Find where the given text appears and provide that cell's center as [X, Y] coordinate. 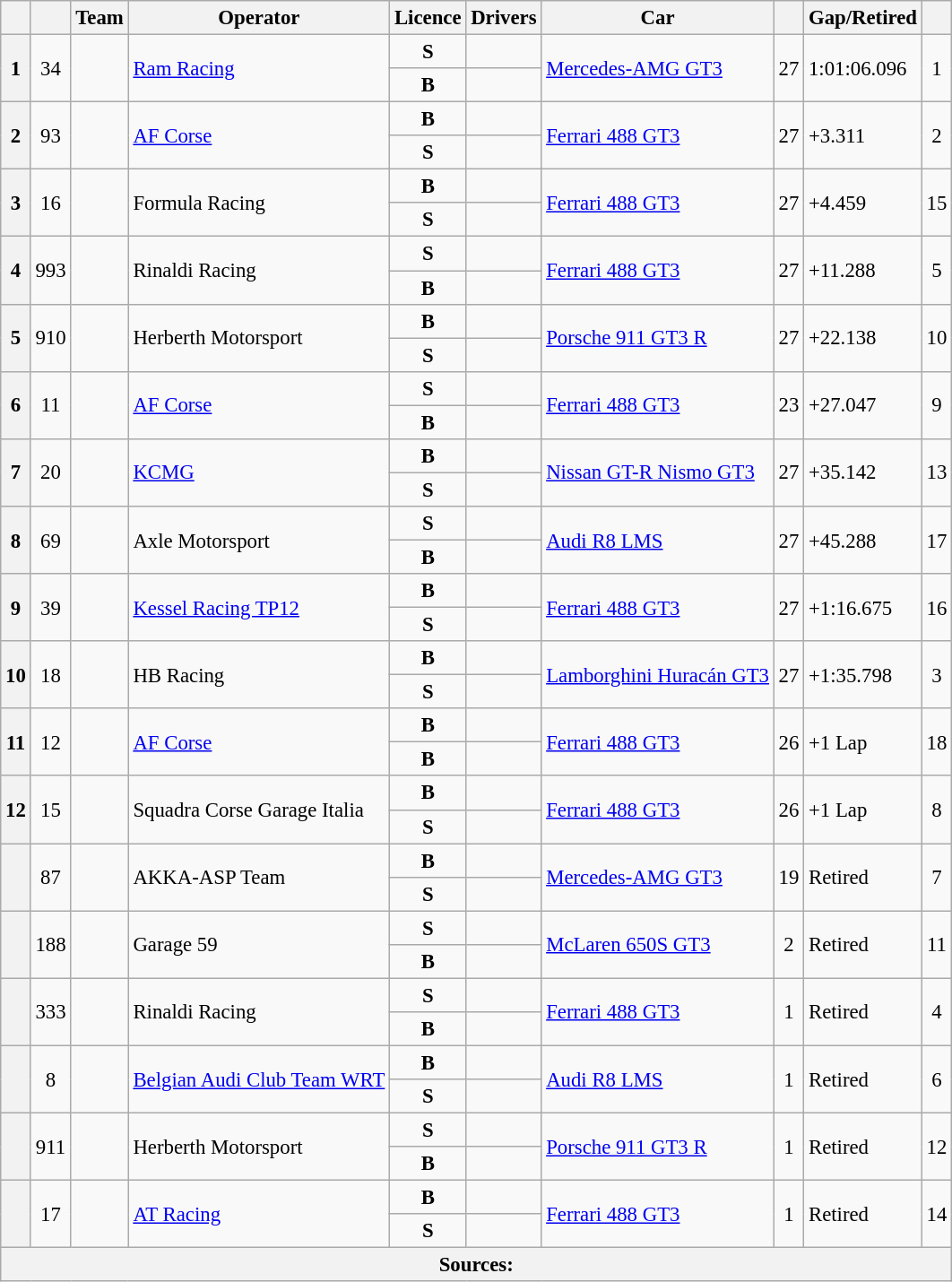
Lamborghini Huracán GT3 [658, 674]
+1:16.675 [863, 608]
14 [936, 1214]
+4.459 [863, 203]
333 [50, 1011]
Operator [259, 18]
13 [936, 473]
+3.311 [863, 136]
AKKA-ASP Team [259, 877]
Belgian Audi Club Team WRT [259, 1079]
910 [50, 337]
34 [50, 68]
Axle Motorsport [259, 540]
Ram Racing [259, 68]
993 [50, 271]
Licence [428, 18]
Drivers [504, 18]
HB Racing [259, 674]
AT Racing [259, 1214]
20 [50, 473]
39 [50, 608]
Squadra Corse Garage Italia [259, 810]
+22.138 [863, 337]
+1:35.798 [863, 674]
Kessel Racing TP12 [259, 608]
Formula Racing [259, 203]
Nissan GT-R Nismo GT3 [658, 473]
KCMG [259, 473]
+11.288 [863, 271]
Car [658, 18]
188 [50, 945]
+45.288 [863, 540]
23 [789, 405]
Garage 59 [259, 945]
+27.047 [863, 405]
Sources: [477, 1265]
87 [50, 877]
Team [100, 18]
Gap/Retired [863, 18]
1:01:06.096 [863, 68]
911 [50, 1148]
69 [50, 540]
19 [789, 877]
+35.142 [863, 473]
McLaren 650S GT3 [658, 945]
93 [50, 136]
